Provide the [X, Y] coordinate of the cell's center where the given text is located.  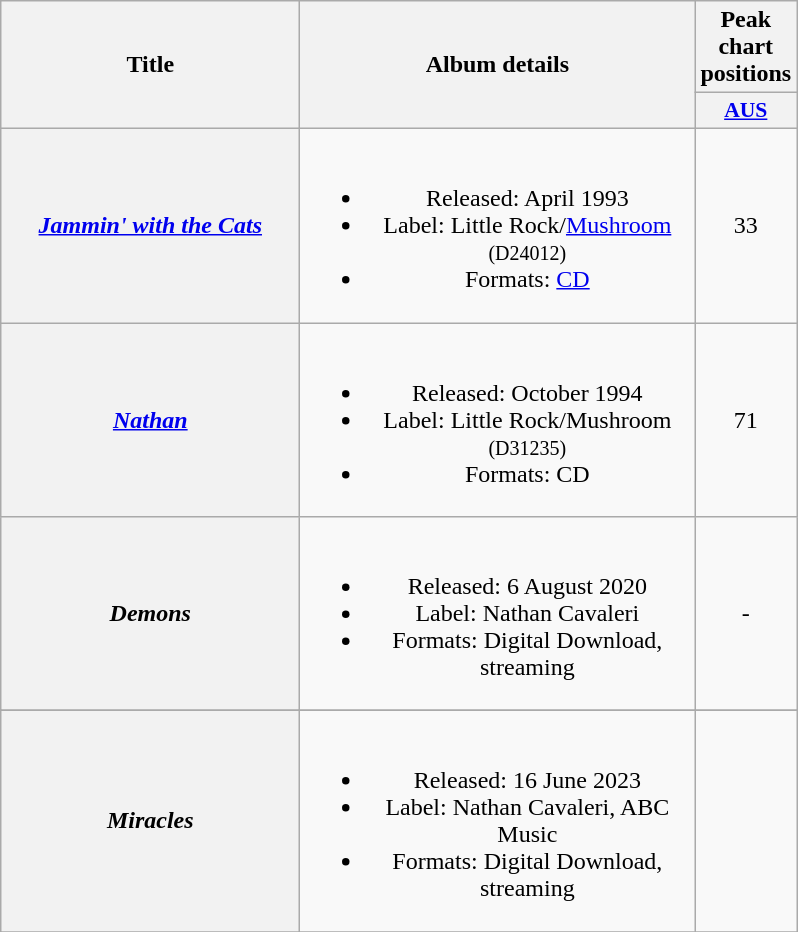
Album details [498, 65]
Peak chart positions [746, 47]
71 [746, 419]
Jammin' with the Cats [150, 225]
Nathan [150, 419]
Released: 16 June 2023Label: Nathan Cavaleri, ABC MusicFormats: Digital Download, streaming [498, 822]
Miracles [150, 822]
Released: 6 August 2020Label: Nathan CavaleriFormats: Digital Download, streaming [498, 614]
Released: April 1993Label: Little Rock/Mushroom (D24012)Formats: CD [498, 225]
- [746, 614]
Released: October 1994Label: Little Rock/Mushroom (D31235)Formats: CD [498, 419]
33 [746, 225]
AUS [746, 111]
Title [150, 65]
Demons [150, 614]
